Search for the cell housing the specified text and yield its (x, y) center coordinate. 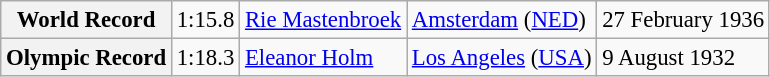
Los Angeles (USA) (501, 58)
9 August 1932 (684, 58)
Rie Mastenbroek (324, 20)
Eleanor Holm (324, 58)
Amsterdam (NED) (501, 20)
1:18.3 (205, 58)
1:15.8 (205, 20)
27 February 1936 (684, 20)
World Record (86, 20)
Olympic Record (86, 58)
